Find where the given text appears and provide that cell's center as [x, y] coordinate. 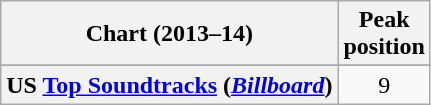
9 [384, 85]
US Top Soundtracks (Billboard) [170, 85]
Chart (2013–14) [170, 34]
Peakposition [384, 34]
